Identify which cell holds the provided text, then report its [x, y] central coordinate. 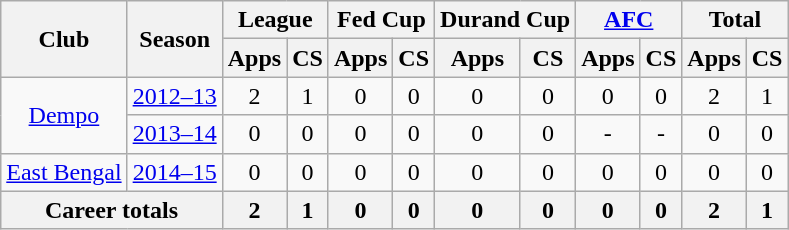
Season [174, 39]
AFC [629, 20]
Durand Cup [506, 20]
Total [735, 20]
Fed Cup [381, 20]
Club [64, 39]
League [275, 20]
2012–13 [174, 96]
2014–15 [174, 172]
Career totals [112, 210]
2013–14 [174, 134]
East Bengal [64, 172]
Dempo [64, 115]
